Scan for the cell matching the given text and deliver its (x, y) coordinate at center. 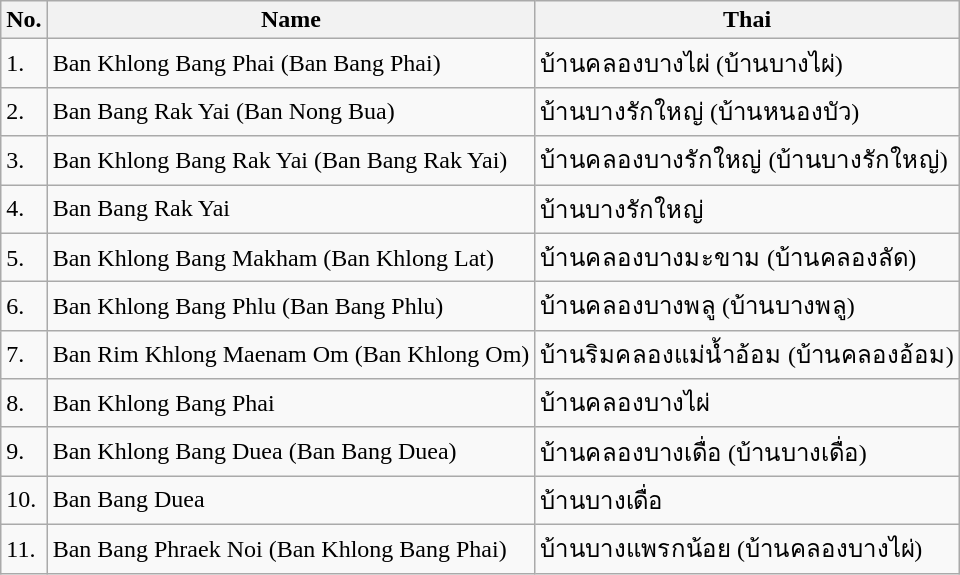
Ban Bang Phraek Noi (Ban Khlong Bang Phai) (291, 548)
Ban Khlong Bang Makham (Ban Khlong Lat) (291, 258)
3. (24, 160)
บ้านบางรักใหญ่ (บ้านหนองบัว) (748, 112)
Ban Khlong Bang Phai (291, 404)
4. (24, 208)
บ้านคลองบางมะขาม (บ้านคลองลัด) (748, 258)
บ้านคลองบางไผ่ (748, 404)
บ้านคลองบางไผ่ (บ้านบางไผ่) (748, 64)
9. (24, 452)
Ban Rim Khlong Maenam Om (Ban Khlong Om) (291, 354)
11. (24, 548)
No. (24, 20)
บ้านบางแพรกน้อย (บ้านคลองบางไผ่) (748, 548)
6. (24, 306)
7. (24, 354)
Ban Bang Rak Yai (Ban Nong Bua) (291, 112)
2. (24, 112)
Ban Khlong Bang Phai (Ban Bang Phai) (291, 64)
บ้านริมคลองแม่น้ำอ้อม (บ้านคลองอ้อม) (748, 354)
บ้านบางรักใหญ่ (748, 208)
8. (24, 404)
5. (24, 258)
บ้านคลองบางพลู (บ้านบางพลู) (748, 306)
10. (24, 500)
Name (291, 20)
Ban Khlong Bang Rak Yai (Ban Bang Rak Yai) (291, 160)
Ban Bang Rak Yai (291, 208)
1. (24, 64)
Thai (748, 20)
บ้านคลองบางรักใหญ่ (บ้านบางรักใหญ่) (748, 160)
บ้านคลองบางเดื่อ (บ้านบางเดื่อ) (748, 452)
บ้านบางเดื่อ (748, 500)
Ban Khlong Bang Phlu (Ban Bang Phlu) (291, 306)
Ban Khlong Bang Duea (Ban Bang Duea) (291, 452)
Ban Bang Duea (291, 500)
